Pinpoint the cell where the given text exists, returning its [X, Y] midpoint coordinate. 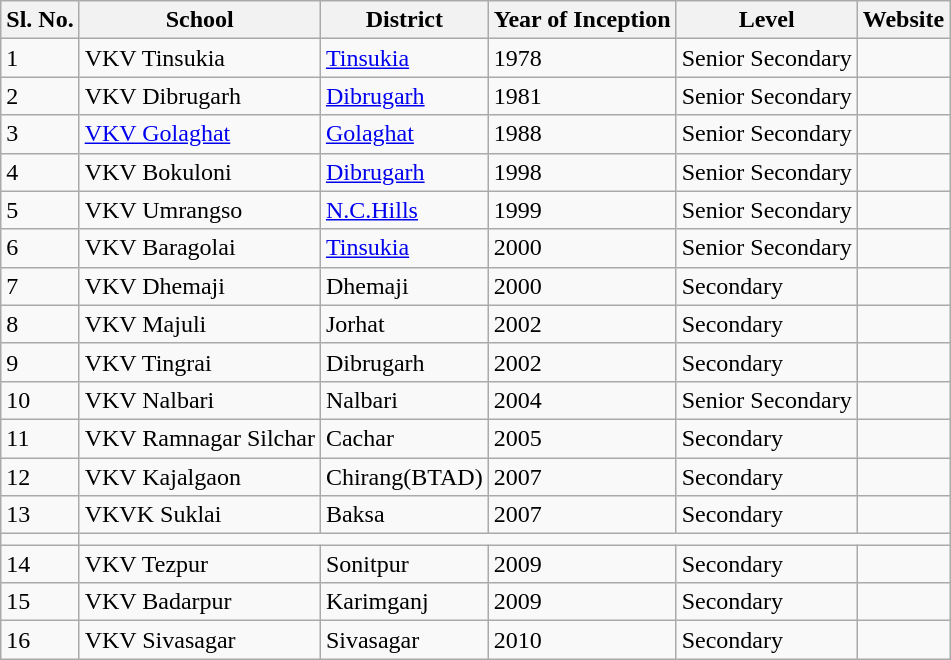
1999 [582, 210]
VKV Sivasagar [200, 640]
1998 [582, 172]
4 [40, 172]
VKV Baragolai [200, 248]
VKV Dhemaji [200, 286]
14 [40, 564]
Sonitpur [404, 564]
2 [40, 96]
5 [40, 210]
VKV Badarpur [200, 602]
VKV Tinsukia [200, 58]
1 [40, 58]
10 [40, 400]
Year of Inception [582, 20]
VKV Umrangso [200, 210]
VKV Majuli [200, 324]
7 [40, 286]
VKV Ramnagar Silchar [200, 438]
VKV Nalbari [200, 400]
15 [40, 602]
Sivasagar [404, 640]
N.C.Hills [404, 210]
1978 [582, 58]
Dhemaji [404, 286]
16 [40, 640]
Jorhat [404, 324]
Karimganj [404, 602]
Golaghat [404, 134]
Cachar [404, 438]
School [200, 20]
6 [40, 248]
VKV Tezpur [200, 564]
9 [40, 362]
11 [40, 438]
1981 [582, 96]
2004 [582, 400]
VKVK Suklai [200, 515]
Chirang(BTAD) [404, 477]
12 [40, 477]
2010 [582, 640]
1988 [582, 134]
VKV Bokuloni [200, 172]
VKV Golaghat [200, 134]
Baksa [404, 515]
VKV Kajalgaon [200, 477]
2005 [582, 438]
Level [766, 20]
VKV Tingrai [200, 362]
Sl. No. [40, 20]
Website [903, 20]
Nalbari [404, 400]
13 [40, 515]
8 [40, 324]
District [404, 20]
3 [40, 134]
VKV Dibrugarh [200, 96]
